Determine the (X, Y) coordinate at the center of the cell enclosing the given text.  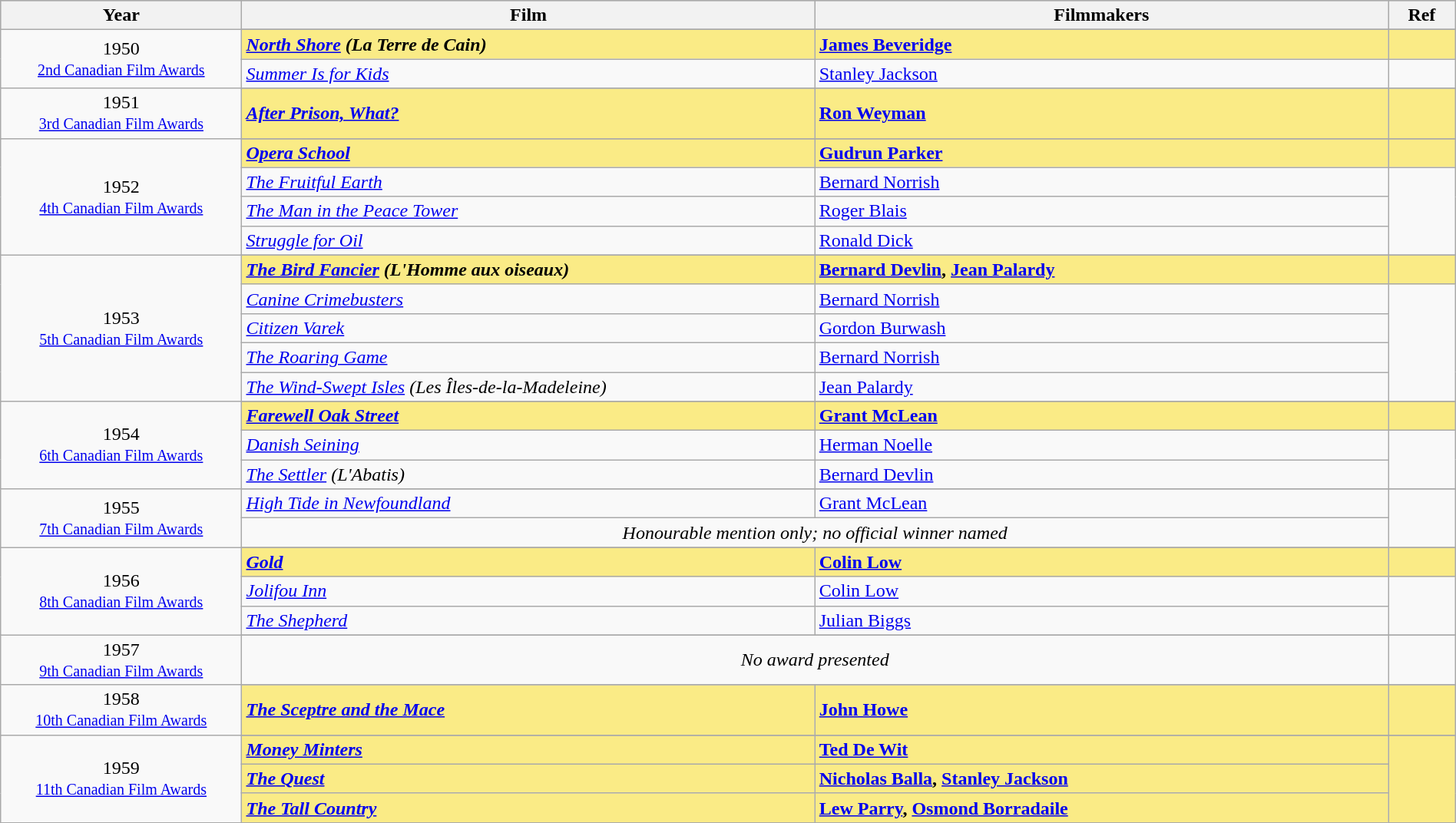
Roger Blais (1101, 211)
Money Minters (528, 749)
Opera School (528, 153)
Year (121, 15)
John Howe (1101, 709)
1953 5th Canadian Film Awards (121, 328)
Danish Seining (528, 445)
Ted De Wit (1101, 749)
1959 11th Canadian Film Awards (121, 778)
Gold (528, 562)
Jean Palardy (1101, 386)
The Roaring Game (528, 357)
Lew Parry, Osmond Borradaile (1101, 808)
Ron Weyman (1101, 114)
1955 7th Canadian Film Awards (121, 518)
Gudrun Parker (1101, 153)
High Tide in Newfoundland (528, 504)
1956 8th Canadian Film Awards (121, 591)
Stanley Jackson (1101, 74)
Summer Is for Kids (528, 74)
Gordon Burwash (1101, 328)
The Shepherd (528, 620)
Filmmakers (1101, 15)
Ronald Dick (1101, 240)
Julian Biggs (1101, 620)
The Fruitful Earth (528, 182)
Canine Crimebusters (528, 299)
Herman Noelle (1101, 445)
The Man in the Peace Tower (528, 211)
Bernard Devlin (1101, 474)
The Tall Country (528, 808)
1951 3rd Canadian Film Awards (121, 114)
James Beveridge (1101, 45)
Honourable mention only; no official winner named (816, 533)
Nicholas Balla, Stanley Jackson (1101, 778)
The Settler (L'Abatis) (528, 474)
Citizen Varek (528, 328)
1950 2nd Canadian Film Awards (121, 59)
Struggle for Oil (528, 240)
1958 10th Canadian Film Awards (121, 709)
1957 9th Canadian Film Awards (121, 660)
Ref (1422, 15)
1952 4th Canadian Film Awards (121, 197)
Film (528, 15)
1954 6th Canadian Film Awards (121, 445)
Farewell Oak Street (528, 416)
The Bird Fancier (L'Homme aux oiseaux) (528, 269)
North Shore (La Terre de Cain) (528, 45)
No award presented (816, 660)
Bernard Devlin, Jean Palardy (1101, 269)
The Sceptre and the Mace (528, 709)
Jolifou Inn (528, 591)
The Wind-Swept Isles (Les Îles-de-la-Madeleine) (528, 386)
The Quest (528, 778)
After Prison, What? (528, 114)
